Pinpoint the cell where the given text exists, returning its [X, Y] midpoint coordinate. 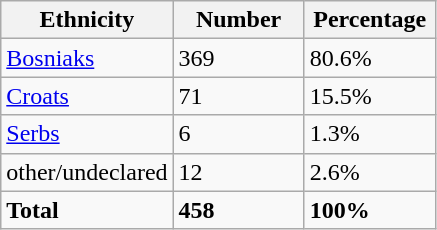
Serbs [87, 134]
Total [87, 210]
other/undeclared [87, 172]
Bosniaks [87, 58]
80.6% [370, 58]
12 [238, 172]
100% [370, 210]
458 [238, 210]
15.5% [370, 96]
71 [238, 96]
Ethnicity [87, 20]
2.6% [370, 172]
Number [238, 20]
Croats [87, 96]
Percentage [370, 20]
369 [238, 58]
1.3% [370, 134]
6 [238, 134]
